Return the [x, y] coordinate for the center point of the cell that contains the specified text.  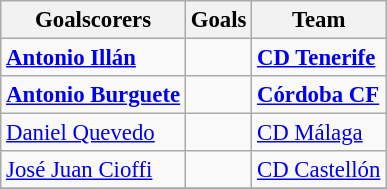
Goals [218, 20]
CD Tenerife [319, 58]
CD Castellón [319, 170]
Antonio Burguete [94, 95]
Team [319, 20]
Antonio Illán [94, 58]
Córdoba CF [319, 95]
Daniel Quevedo [94, 133]
CD Málaga [319, 133]
Goalscorers [94, 20]
José Juan Cioffi [94, 170]
